Locate the cell with the specified text and output its [x, y] center coordinate. 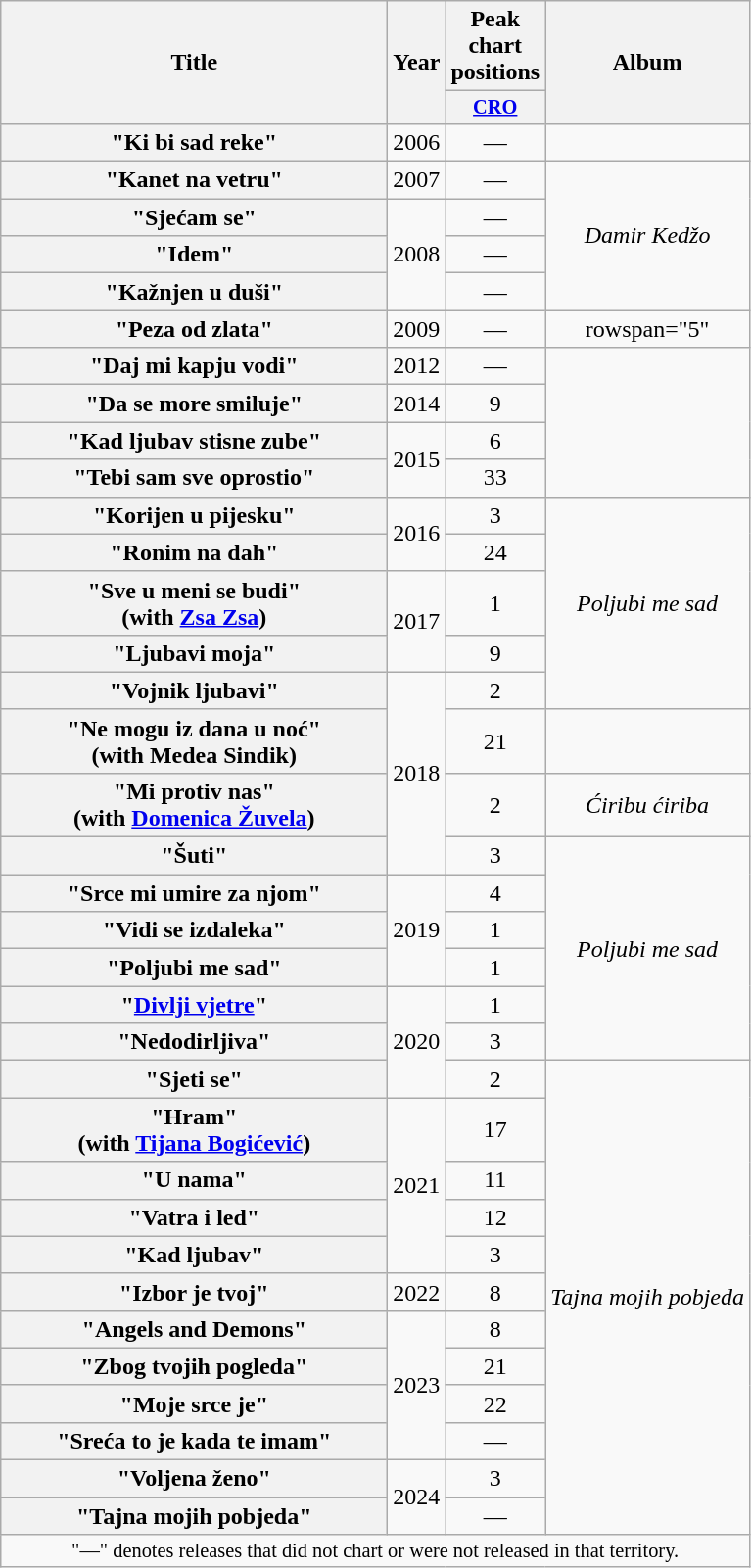
"Šuti" [194, 856]
"Vatra i led" [194, 1217]
Year [417, 63]
Peak chart positions [495, 46]
Ćiribu ćiriba [648, 805]
11 [495, 1180]
"Ne mogu iz dana u noć"(with Medea Sindik) [194, 740]
Damir Kedžo [648, 236]
"Poljubi me sad" [194, 968]
6 [495, 441]
Album [648, 63]
"Da se more smiluje" [194, 404]
"Sve u meni se budi"(with Zsa Zsa) [194, 603]
"Sjeti se" [194, 1079]
4 [495, 893]
"Kažnjen u duši" [194, 292]
2020 [417, 1042]
2022 [417, 1292]
"Kad ljubav" [194, 1255]
33 [495, 478]
2023 [417, 1385]
"Vojnik ljubavi" [194, 690]
"Hram"(with Tijana Bogićević) [194, 1130]
22 [495, 1403]
"Idem" [194, 255]
"Tajna mojih pobjeda" [194, 1516]
2008 [417, 255]
12 [495, 1217]
Tajna mojih pobjeda [648, 1298]
2015 [417, 459]
2021 [417, 1185]
"Ljubavi moja" [194, 653]
"Angels and Demons" [194, 1329]
"Korijen u pijesku" [194, 515]
CRO [495, 108]
"Ki bi sad reke" [194, 142]
"Nedodirljiva" [194, 1042]
"Tebi sam sve oprostio" [194, 478]
2007 [417, 180]
"Kad ljubav stisne zube" [194, 441]
2006 [417, 142]
"Sjećam se" [194, 217]
"—" denotes releases that did not chart or were not released in that territory. [376, 1551]
"Daj mi kapju vodi" [194, 366]
Title [194, 63]
2014 [417, 404]
2018 [417, 773]
"Mi protiv nas"(with Domenica Žuvela) [194, 805]
24 [495, 552]
rowspan="5" [648, 329]
"Zbog tvojih pogleda" [194, 1366]
"Peza od zlata" [194, 329]
"U nama" [194, 1180]
2016 [417, 534]
2024 [417, 1497]
"Ronim na dah" [194, 552]
"Divlji vjetre" [194, 1005]
"Voljena ženo" [194, 1479]
"Sreća to je kada te imam" [194, 1441]
"Srce mi umire za njom" [194, 893]
17 [495, 1130]
"Moje srce je" [194, 1403]
"Vidi se izdaleka" [194, 930]
"Izbor je tvoj" [194, 1292]
2009 [417, 329]
2017 [417, 621]
"Kanet na vetru" [194, 180]
2012 [417, 366]
2019 [417, 930]
